Search for the cell housing the specified text and yield its (X, Y) center coordinate. 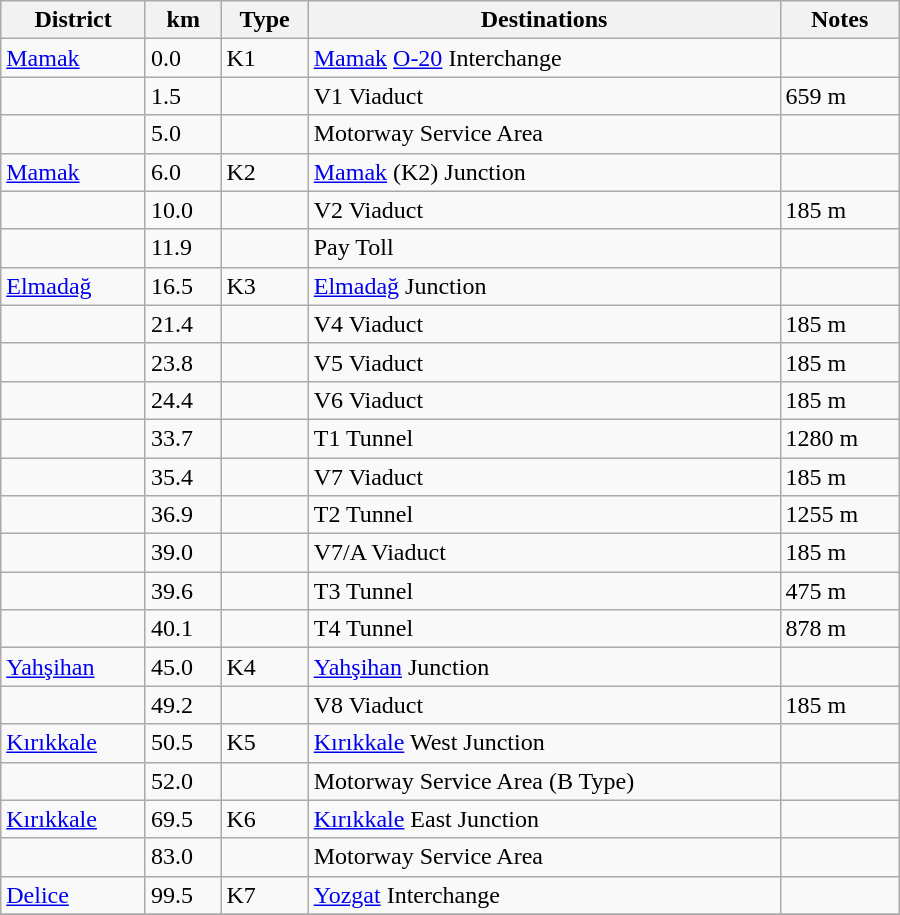
5.0 (183, 134)
Notes (840, 20)
Kırıkkale West Junction (544, 743)
24.4 (183, 400)
T1 Tunnel (544, 438)
K7 (264, 895)
V1 Viaduct (544, 96)
District (74, 20)
475 m (840, 591)
36.9 (183, 515)
35.4 (183, 477)
69.5 (183, 819)
878 m (840, 629)
52.0 (183, 781)
50.5 (183, 743)
Elmadağ Junction (544, 286)
Yahşihan (74, 667)
Elmadağ (74, 286)
K2 (264, 172)
K1 (264, 58)
V7 Viaduct (544, 477)
Delice (74, 895)
23.8 (183, 362)
659 m (840, 96)
21.4 (183, 324)
Mamak O-20 Interchange (544, 58)
Pay Toll (544, 248)
1280 m (840, 438)
V5 Viaduct (544, 362)
40.1 (183, 629)
T4 Tunnel (544, 629)
49.2 (183, 705)
Type (264, 20)
39.6 (183, 591)
V8 Viaduct (544, 705)
1255 m (840, 515)
45.0 (183, 667)
km (183, 20)
T2 Tunnel (544, 515)
K5 (264, 743)
K3 (264, 286)
1.5 (183, 96)
33.7 (183, 438)
11.9 (183, 248)
99.5 (183, 895)
Mamak (K2) Junction (544, 172)
V2 Viaduct (544, 210)
V6 Viaduct (544, 400)
Kırıkkale East Junction (544, 819)
V4 Viaduct (544, 324)
Yahşihan Junction (544, 667)
T3 Tunnel (544, 591)
Destinations (544, 20)
V7/A Viaduct (544, 553)
0.0 (183, 58)
16.5 (183, 286)
83.0 (183, 857)
6.0 (183, 172)
Yozgat Interchange (544, 895)
K6 (264, 819)
39.0 (183, 553)
10.0 (183, 210)
K4 (264, 667)
Motorway Service Area (B Type) (544, 781)
